Return the [X, Y] coordinate for the center point of the cell that contains the specified text.  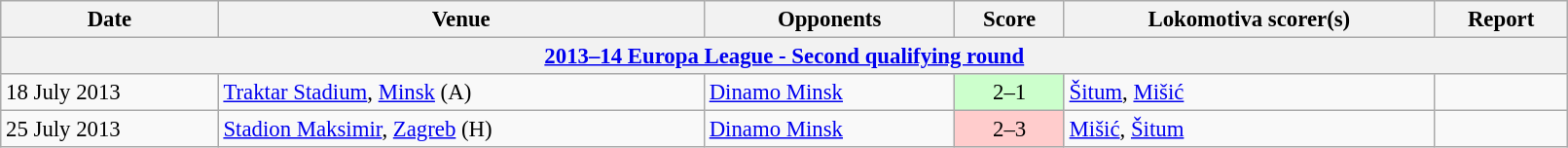
Score [1009, 19]
Date [109, 19]
18 July 2013 [109, 92]
Mišić, Šitum [1249, 129]
Traktar Stadium, Minsk (A) [461, 92]
25 July 2013 [109, 129]
Stadion Maksimir, Zagreb (H) [461, 129]
2–3 [1009, 129]
Lokomotiva scorer(s) [1249, 19]
Report [1501, 19]
Venue [461, 19]
2013–14 Europa League - Second qualifying round [784, 56]
2–1 [1009, 92]
Šitum, Mišić [1249, 92]
Opponents [829, 19]
